Locate the cell with the specified text and output its [x, y] center coordinate. 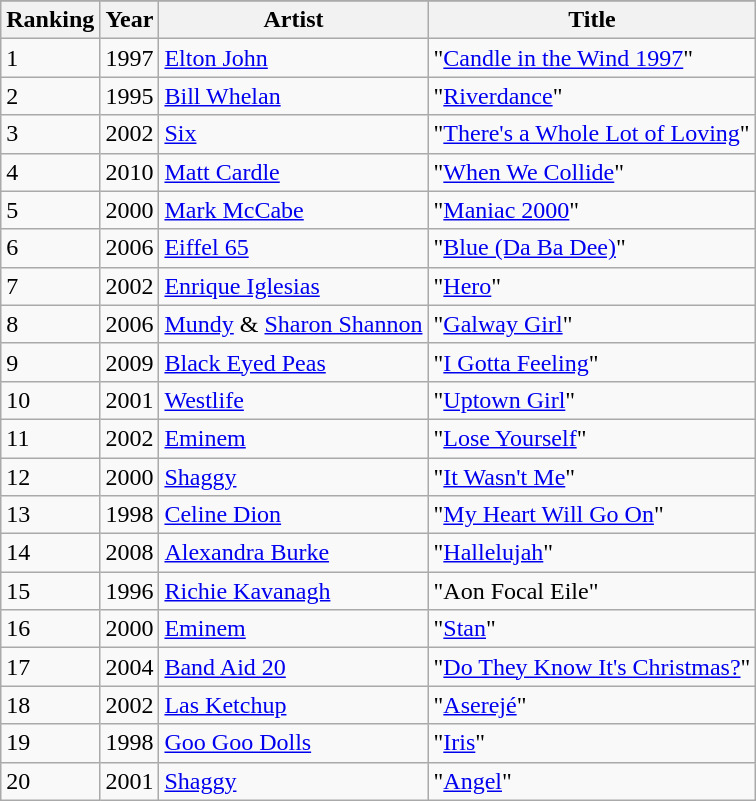
3 [50, 134]
Elton John [294, 58]
1996 [130, 591]
7 [50, 286]
Six [294, 134]
"Candle in the Wind 1997" [592, 58]
"Aserejé" [592, 705]
"Do They Know It's Christmas?" [592, 667]
Alexandra Burke [294, 553]
1997 [130, 58]
2008 [130, 553]
"Blue (Da Ba Dee)" [592, 248]
Mundy & Sharon Shannon [294, 324]
4 [50, 172]
"Iris" [592, 743]
1995 [130, 96]
"Maniac 2000" [592, 210]
Title [592, 20]
2010 [130, 172]
9 [50, 362]
Eiffel 65 [294, 248]
"Hero" [592, 286]
Black Eyed Peas [294, 362]
2 [50, 96]
"There's a Whole Lot of Loving" [592, 134]
"My Heart Will Go On" [592, 515]
15 [50, 591]
18 [50, 705]
6 [50, 248]
"I Gotta Feeling" [592, 362]
"Riverdance" [592, 96]
Las Ketchup [294, 705]
12 [50, 477]
Mark McCabe [294, 210]
1 [50, 58]
"It Wasn't Me" [592, 477]
14 [50, 553]
Artist [294, 20]
2009 [130, 362]
"Hallelujah" [592, 553]
Matt Cardle [294, 172]
"Aon Focal Eile" [592, 591]
2004 [130, 667]
"Lose Yourself" [592, 438]
Bill Whelan [294, 96]
Enrique Iglesias [294, 286]
Richie Kavanagh [294, 591]
Celine Dion [294, 515]
16 [50, 629]
11 [50, 438]
"Angel" [592, 781]
20 [50, 781]
"Stan" [592, 629]
5 [50, 210]
"Uptown Girl" [592, 400]
"Galway Girl" [592, 324]
Year [130, 20]
13 [50, 515]
Westlife [294, 400]
Band Aid 20 [294, 667]
8 [50, 324]
17 [50, 667]
10 [50, 400]
Goo Goo Dolls [294, 743]
"When We Collide" [592, 172]
Ranking [50, 20]
19 [50, 743]
